Pinpoint the cell where the given text exists, returning its (X, Y) midpoint coordinate. 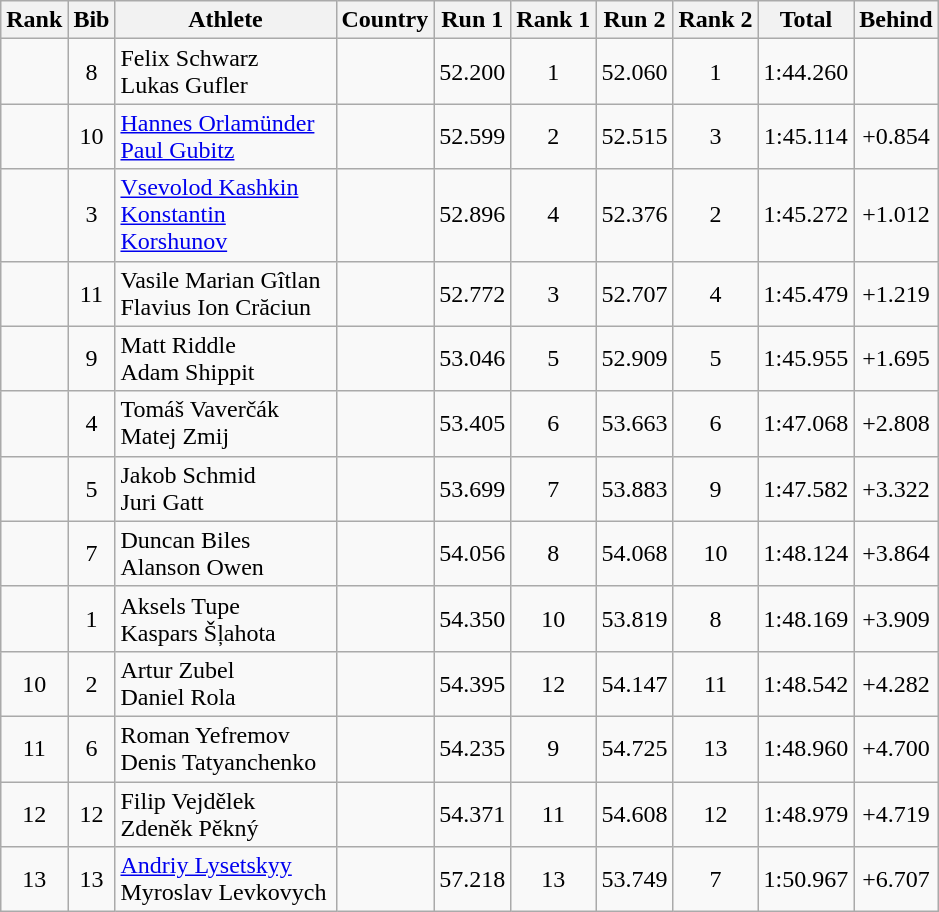
52.707 (634, 294)
Run 1 (472, 20)
1:48.542 (806, 684)
Matt RiddleAdam Shippit (226, 358)
1:45.479 (806, 294)
1:45.272 (806, 215)
Rank (34, 20)
54.725 (634, 748)
+0.854 (896, 136)
52.896 (472, 215)
Country (385, 20)
1:50.967 (806, 880)
Vsevolod KashkinKonstantin Korshunov (226, 215)
Roman YefremovDenis Tatyanchenko (226, 748)
1:48.960 (806, 748)
52.376 (634, 215)
+1.012 (896, 215)
+3.864 (896, 554)
Tomáš VaverčákMatej Zmij (226, 424)
Felix SchwarzLukas Gufler (226, 72)
Rank 2 (716, 20)
1:45.114 (806, 136)
+3.322 (896, 488)
Artur ZubelDaniel Rola (226, 684)
52.060 (634, 72)
52.909 (634, 358)
Aksels TupeKaspars Šļahota (226, 618)
54.350 (472, 618)
Run 2 (634, 20)
53.883 (634, 488)
1:44.260 (806, 72)
+4.282 (896, 684)
54.395 (472, 684)
Rank 1 (554, 20)
1:47.582 (806, 488)
+3.909 (896, 618)
Hannes OrlamünderPaul Gubitz (226, 136)
Athlete (226, 20)
54.371 (472, 814)
53.663 (634, 424)
1:48.979 (806, 814)
53.699 (472, 488)
Filip VejdělekZdeněk Pěkný (226, 814)
+2.808 (896, 424)
54.068 (634, 554)
54.056 (472, 554)
54.608 (634, 814)
+4.700 (896, 748)
+1.219 (896, 294)
53.819 (634, 618)
Andriy Lysetskyy Myroslav Levkovych (226, 880)
57.218 (472, 880)
1:48.124 (806, 554)
53.046 (472, 358)
52.200 (472, 72)
1:48.169 (806, 618)
1:45.955 (806, 358)
52.599 (472, 136)
52.772 (472, 294)
Vasile Marian GîtlanFlavius Ion Crăciun (226, 294)
+1.695 (896, 358)
1:47.068 (806, 424)
Duncan BilesAlanson Owen (226, 554)
Jakob SchmidJuri Gatt (226, 488)
+4.719 (896, 814)
54.235 (472, 748)
Total (806, 20)
52.515 (634, 136)
53.749 (634, 880)
Behind (896, 20)
54.147 (634, 684)
53.405 (472, 424)
Bib (92, 20)
+6.707 (896, 880)
